Detect which cell encompasses the target text, then output its [x, y] center coordinate. 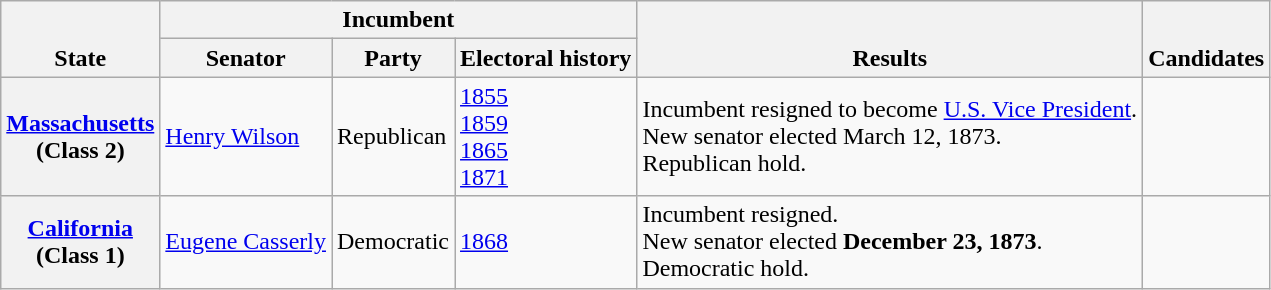
Incumbent resigned to become U.S. Vice President.New senator elected March 12, 1873.Republican hold. [890, 136]
Incumbent [398, 20]
Massachusetts(Class 2) [80, 136]
Eugene Casserly [246, 242]
1868 [545, 242]
Results [890, 39]
Henry Wilson [246, 136]
Electoral history [545, 58]
Democratic [394, 242]
State [80, 39]
Incumbent resigned.New senator elected December 23, 1873.Democratic hold. [890, 242]
Candidates [1206, 39]
Republican [394, 136]
California(Class 1) [80, 242]
Party [394, 58]
Senator [246, 58]
1855 185918651871 [545, 136]
